For the text-containing cell, return its midpoint in [X, Y] coordinate format. 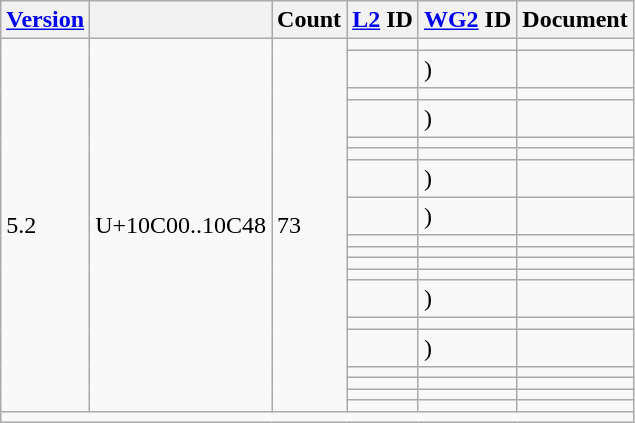
5.2 [46, 225]
Document [575, 20]
L2 ID [383, 20]
73 [310, 225]
Count [310, 20]
U+10C00..10C48 [181, 225]
Version [46, 20]
WG2 ID [467, 20]
